Detect which cell encompasses the target text, then output its (x, y) center coordinate. 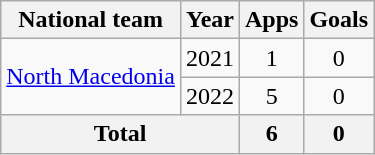
National team (91, 20)
Year (210, 20)
2022 (210, 96)
North Macedonia (91, 77)
Total (120, 134)
2021 (210, 58)
Goals (339, 20)
6 (271, 134)
Apps (271, 20)
5 (271, 96)
1 (271, 58)
